Return the (X, Y) coordinate for the center point of the cell that contains the specified text.  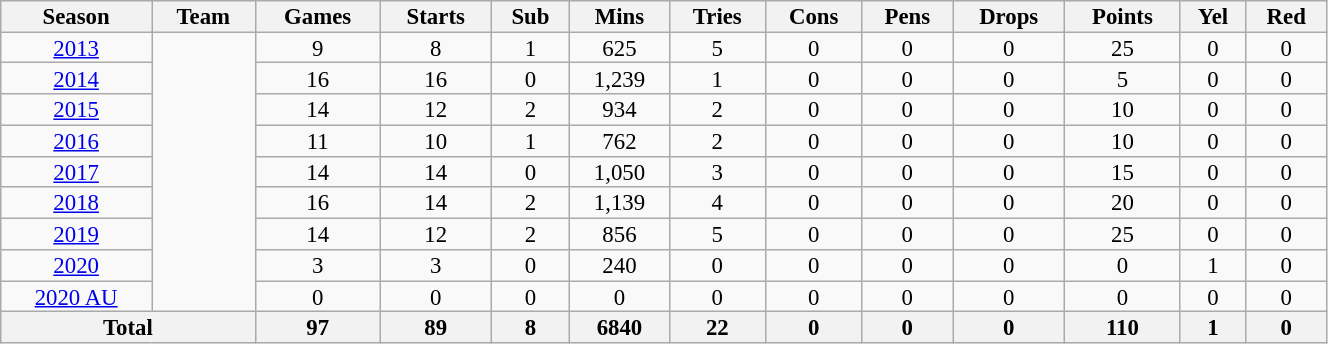
1,050 (620, 172)
Cons (814, 16)
110 (1122, 328)
Yel (1213, 16)
934 (620, 110)
Red (1286, 16)
2017 (76, 172)
2014 (76, 78)
2019 (76, 234)
Mins (620, 16)
Starts (436, 16)
6840 (620, 328)
1,239 (620, 78)
625 (620, 48)
Drops (1009, 16)
9 (318, 48)
Season (76, 16)
97 (318, 328)
856 (620, 234)
240 (620, 266)
Tries (717, 16)
Team (204, 16)
15 (1122, 172)
20 (1122, 204)
4 (717, 204)
2015 (76, 110)
11 (318, 140)
2016 (76, 140)
1,139 (620, 204)
Total (128, 328)
Pens (908, 16)
Sub (530, 16)
2020 AU (76, 296)
2013 (76, 48)
Points (1122, 16)
89 (436, 328)
22 (717, 328)
762 (620, 140)
2020 (76, 266)
Games (318, 16)
2018 (76, 204)
